Extract the [X, Y] coordinate from the center of the cell holding the provided text.  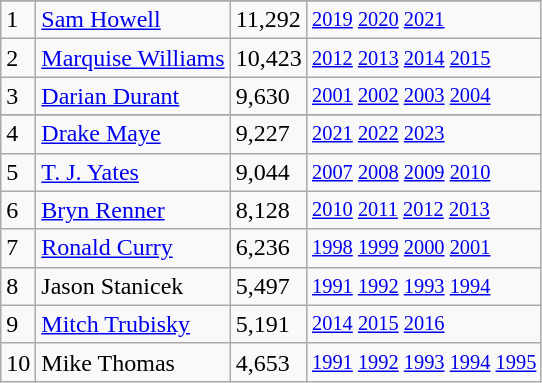
5,191 [268, 324]
5,497 [268, 286]
2 [18, 58]
8,128 [268, 210]
1 [18, 20]
11,292 [268, 20]
3 [18, 96]
9 [18, 324]
2021 2022 2023 [424, 134]
1998 1999 2000 2001 [424, 248]
Jason Stanicek [133, 286]
2012 2013 2014 2015 [424, 58]
T. J. Yates [133, 172]
Ronald Curry [133, 248]
2010 2011 2012 2013 [424, 210]
7 [18, 248]
6,236 [268, 248]
6 [18, 210]
5 [18, 172]
Bryn Renner [133, 210]
Marquise Williams [133, 58]
Mitch Trubisky [133, 324]
10 [18, 362]
2007 2008 2009 2010 [424, 172]
Mike Thomas [133, 362]
9,630 [268, 96]
Drake Maye [133, 134]
2001 2002 2003 2004 [424, 96]
1991 1992 1993 1994 [424, 286]
10,423 [268, 58]
4,653 [268, 362]
2014 2015 2016 [424, 324]
Sam Howell [133, 20]
Darian Durant [133, 96]
1991 1992 1993 1994 1995 [424, 362]
9,227 [268, 134]
2019 2020 2021 [424, 20]
8 [18, 286]
4 [18, 134]
9,044 [268, 172]
